Capture the cell that displays the provided text and extract its (x, y) central coordinate. 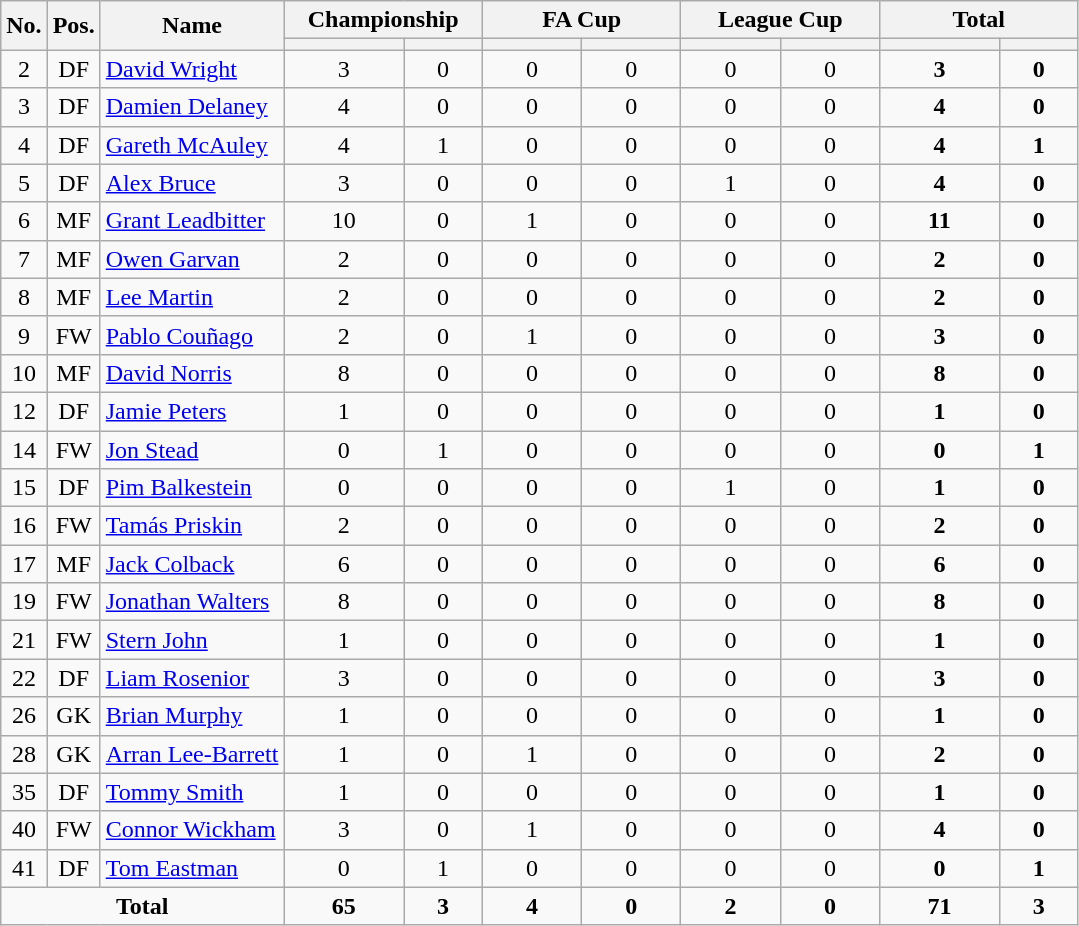
22 (24, 678)
Jon Stead (192, 449)
71 (940, 906)
Connor Wickham (192, 830)
Damien Delaney (192, 107)
League Cup (780, 20)
35 (24, 792)
No. (24, 26)
Pos. (74, 26)
9 (24, 335)
28 (24, 754)
12 (24, 411)
14 (24, 449)
David Wright (192, 69)
Liam Rosenior (192, 678)
Tom Eastman (192, 868)
65 (344, 906)
Pim Balkestein (192, 488)
40 (24, 830)
Alex Bruce (192, 183)
David Norris (192, 373)
21 (24, 640)
Arran Lee-Barrett (192, 754)
Gareth McAuley (192, 145)
15 (24, 488)
11 (940, 221)
Jack Colback (192, 564)
Name (192, 26)
Stern John (192, 640)
Brian Murphy (192, 716)
17 (24, 564)
26 (24, 716)
Owen Garvan (192, 259)
Lee Martin (192, 297)
Tamás Priskin (192, 526)
41 (24, 868)
Tommy Smith (192, 792)
Championship (384, 20)
19 (24, 602)
Jamie Peters (192, 411)
Jonathan Walters (192, 602)
7 (24, 259)
16 (24, 526)
Grant Leadbitter (192, 221)
5 (24, 183)
Pablo Couñago (192, 335)
FA Cup (582, 20)
